Locate the cell with the specified text and output its [X, Y] center coordinate. 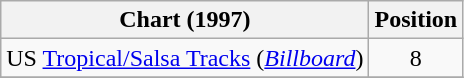
Position [416, 20]
US Tropical/Salsa Tracks (Billboard) [185, 58]
Chart (1997) [185, 20]
8 [416, 58]
